Return (X, Y) of the center of cell containing provided text 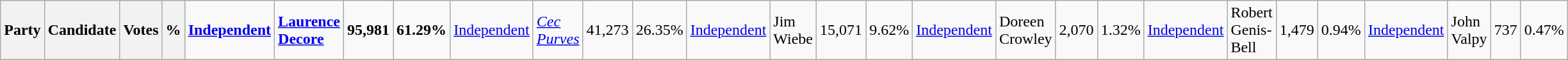
0.94% (1341, 30)
95,981 (369, 30)
Cec Purves (558, 30)
26.35% (660, 30)
1.32% (1121, 30)
Robert Genis-Bell (1252, 30)
15,071 (842, 30)
Candidate (82, 30)
John Valpy (1469, 30)
9.62% (889, 30)
Laurence Decore (309, 30)
2,070 (1076, 30)
737 (1505, 30)
0.47% (1544, 30)
Votes (141, 30)
Party (22, 30)
41,273 (607, 30)
% (173, 30)
1,479 (1296, 30)
Doreen Crowley (1025, 30)
Jim Wiebe (793, 30)
61.29% (421, 30)
